Find where the given text appears and provide that cell's center as [x, y] coordinate. 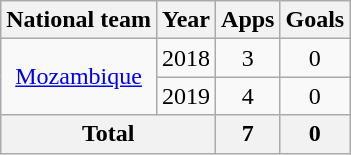
2018 [186, 58]
National team [79, 20]
Apps [248, 20]
Mozambique [79, 77]
Year [186, 20]
3 [248, 58]
2019 [186, 96]
Goals [315, 20]
7 [248, 134]
Total [108, 134]
4 [248, 96]
